Provide the [X, Y] coordinate of the cell's center where the given text is located.  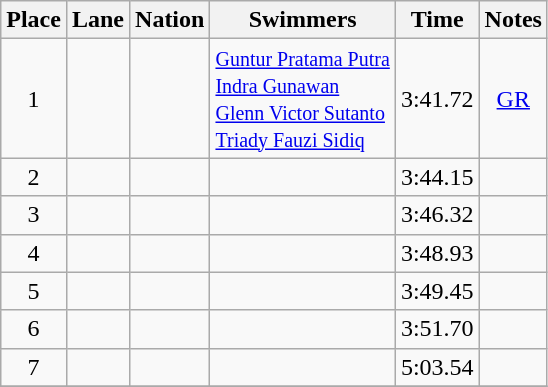
3:49.45 [437, 291]
1 [34, 98]
3 [34, 215]
Guntur Pratama Putra Indra Gunawan Glenn Victor Sutanto Triady Fauzi Sidiq [302, 98]
5:03.54 [437, 367]
3:46.32 [437, 215]
Place [34, 20]
Nation [170, 20]
Swimmers [302, 20]
7 [34, 367]
3:51.70 [437, 329]
Time [437, 20]
GR [513, 98]
Lane [98, 20]
5 [34, 291]
3:48.93 [437, 253]
Notes [513, 20]
6 [34, 329]
2 [34, 177]
4 [34, 253]
3:44.15 [437, 177]
3:41.72 [437, 98]
